Detect which cell encompasses the target text, then output its [x, y] center coordinate. 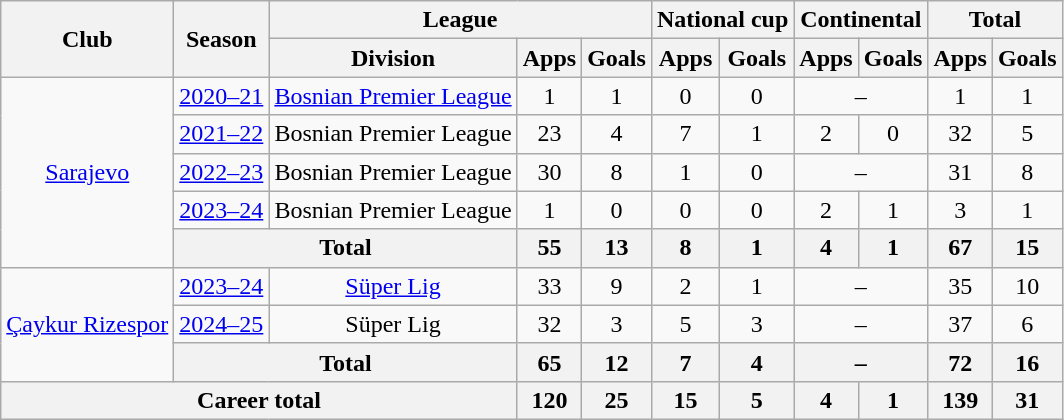
65 [549, 362]
30 [549, 172]
Continental [861, 20]
Sarajevo [88, 172]
55 [549, 248]
13 [617, 248]
12 [617, 362]
2022–23 [222, 172]
6 [1027, 324]
139 [960, 400]
League [460, 20]
25 [617, 400]
Season [222, 39]
37 [960, 324]
16 [1027, 362]
67 [960, 248]
10 [1027, 286]
72 [960, 362]
2024–25 [222, 324]
33 [549, 286]
120 [549, 400]
Club [88, 39]
23 [549, 134]
Çaykur Rizespor [88, 324]
Career total [259, 400]
2020–21 [222, 96]
35 [960, 286]
2021–22 [222, 134]
Division [393, 58]
9 [617, 286]
National cup [722, 20]
